Determine the (X, Y) coordinate at the center of the cell enclosing the given text.  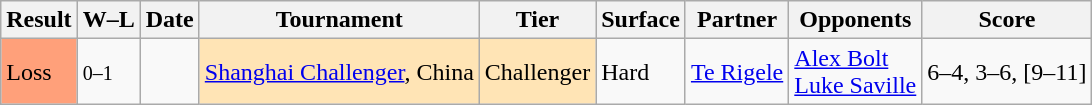
Partner (736, 20)
Opponents (856, 20)
Shanghai Challenger, China (339, 72)
Te Rigele (736, 72)
Date (170, 20)
Alex Bolt Luke Saville (856, 72)
6–4, 3–6, [9–11] (1007, 72)
Result (39, 20)
Hard (641, 72)
Loss (39, 72)
Tier (537, 20)
0–1 (108, 72)
W–L (108, 20)
Score (1007, 20)
Challenger (537, 72)
Surface (641, 20)
Tournament (339, 20)
